Locate the cell with the specified text and output its [X, Y] center coordinate. 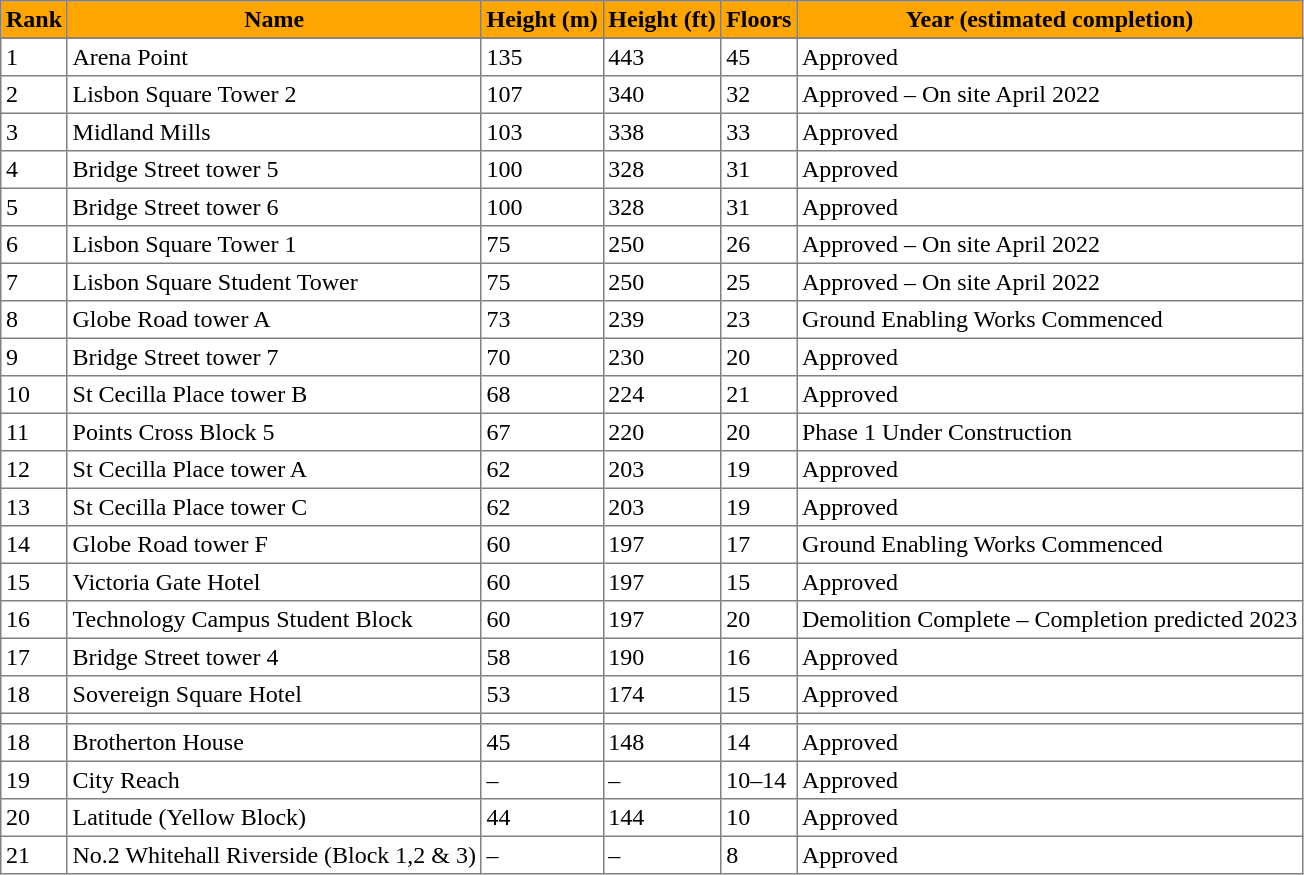
224 [662, 395]
Bridge Street tower 5 [274, 170]
Brotherton House [274, 743]
St Cecilla Place tower B [274, 395]
9 [34, 357]
44 [542, 818]
Lisbon Square Student Tower [274, 282]
Demolition Complete – Completion predicted 2023 [1050, 620]
Victoria Gate Hotel [274, 582]
3 [34, 132]
174 [662, 695]
338 [662, 132]
107 [542, 95]
13 [34, 507]
7 [34, 282]
340 [662, 95]
Phase 1 Under Construction [1050, 432]
443 [662, 57]
Name [274, 20]
4 [34, 170]
190 [662, 657]
City Reach [274, 780]
Height (ft) [662, 20]
220 [662, 432]
144 [662, 818]
Globe Road tower A [274, 320]
Year (estimated completion) [1050, 20]
12 [34, 470]
33 [759, 132]
53 [542, 695]
Technology Campus Student Block [274, 620]
1 [34, 57]
70 [542, 357]
Floors [759, 20]
Latitude (Yellow Block) [274, 818]
Bridge Street tower 7 [274, 357]
Globe Road tower F [274, 545]
6 [34, 245]
148 [662, 743]
239 [662, 320]
2 [34, 95]
Lisbon Square Tower 1 [274, 245]
11 [34, 432]
103 [542, 132]
5 [34, 207]
67 [542, 432]
32 [759, 95]
Bridge Street tower 6 [274, 207]
No.2 Whitehall Riverside (Block 1,2 & 3) [274, 855]
230 [662, 357]
135 [542, 57]
Arena Point [274, 57]
Points Cross Block 5 [274, 432]
10–14 [759, 780]
26 [759, 245]
Rank [34, 20]
Height (m) [542, 20]
Bridge Street tower 4 [274, 657]
25 [759, 282]
Lisbon Square Tower 2 [274, 95]
23 [759, 320]
58 [542, 657]
St Cecilla Place tower C [274, 507]
St Cecilla Place tower A [274, 470]
Midland Mills [274, 132]
73 [542, 320]
68 [542, 395]
Sovereign Square Hotel [274, 695]
